Detect which cell encompasses the target text, then output its [X, Y] center coordinate. 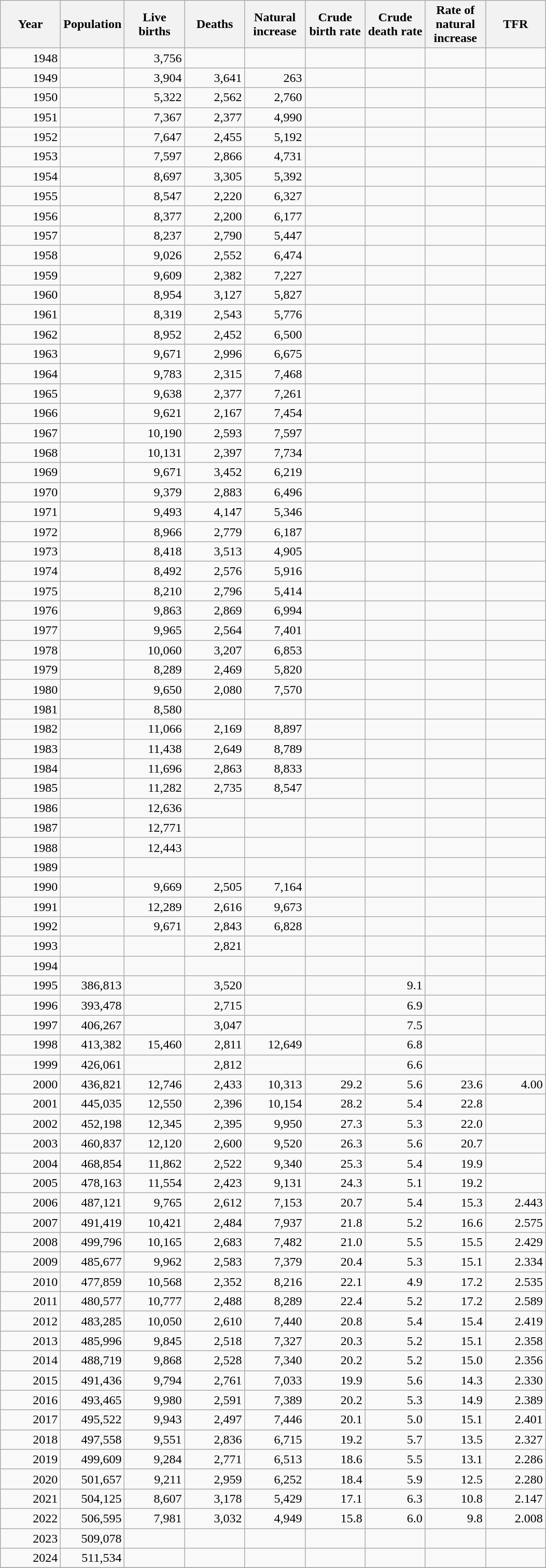
10,190 [155, 433]
20.4 [335, 1262]
2010 [31, 1282]
10,777 [155, 1301]
8,418 [155, 551]
2,771 [215, 1459]
9,965 [155, 631]
263 [275, 78]
9,765 [155, 1202]
6,500 [275, 334]
10,421 [155, 1222]
491,419 [92, 1222]
9,493 [155, 512]
Crude birth rate [335, 24]
11,862 [155, 1163]
2023 [31, 1538]
4.00 [515, 1084]
9,669 [155, 887]
6,327 [275, 196]
511,534 [92, 1558]
26.3 [335, 1143]
4,147 [215, 512]
3,452 [215, 472]
452,198 [92, 1124]
24.3 [335, 1183]
7,367 [155, 117]
2,315 [215, 374]
11,282 [155, 788]
Deaths [215, 24]
2,779 [215, 531]
509,078 [92, 1538]
6,715 [275, 1439]
1959 [31, 275]
28.2 [335, 1104]
7,153 [275, 1202]
2,395 [215, 1124]
1955 [31, 196]
9,026 [155, 255]
5,827 [275, 295]
1986 [31, 808]
2,397 [215, 453]
436,821 [92, 1084]
2,488 [215, 1301]
15.4 [455, 1321]
2006 [31, 1202]
2009 [31, 1262]
1990 [31, 887]
2,497 [215, 1420]
6,994 [275, 611]
2,433 [215, 1084]
2,843 [215, 927]
14.3 [455, 1380]
12,443 [155, 847]
22.4 [335, 1301]
2002 [31, 1124]
7,981 [155, 1518]
10,050 [155, 1321]
6,177 [275, 216]
12,289 [155, 907]
1967 [31, 433]
2017 [31, 1420]
1979 [31, 670]
2018 [31, 1439]
2.589 [515, 1301]
2.280 [515, 1479]
2007 [31, 1222]
29.2 [335, 1084]
6,513 [275, 1459]
7,570 [275, 690]
2.008 [515, 1518]
2,522 [215, 1163]
1957 [31, 235]
2.147 [515, 1499]
2,564 [215, 631]
2,836 [215, 1439]
1993 [31, 946]
9,551 [155, 1439]
1963 [31, 354]
8,216 [275, 1282]
386,813 [92, 986]
10,568 [155, 1282]
1977 [31, 631]
7,389 [275, 1400]
2004 [31, 1163]
20.3 [335, 1341]
6,675 [275, 354]
21.0 [335, 1242]
5,447 [275, 235]
2,869 [215, 611]
21.8 [335, 1222]
1999 [31, 1065]
5,346 [275, 512]
12,771 [155, 828]
12.5 [455, 1479]
1953 [31, 157]
1949 [31, 78]
2,761 [215, 1380]
2021 [31, 1499]
2,583 [215, 1262]
2000 [31, 1084]
11,066 [155, 729]
3,127 [215, 295]
15.8 [335, 1518]
11,438 [155, 749]
23.6 [455, 1084]
1984 [31, 768]
10,154 [275, 1104]
2.429 [515, 1242]
1969 [31, 472]
5.9 [395, 1479]
9,673 [275, 907]
15.3 [455, 1202]
1985 [31, 788]
2020 [31, 1479]
9,943 [155, 1420]
16.6 [455, 1222]
2.334 [515, 1262]
12,120 [155, 1143]
480,577 [92, 1301]
22.0 [455, 1124]
2008 [31, 1242]
9,379 [155, 492]
2016 [31, 1400]
1958 [31, 255]
1964 [31, 374]
2,683 [215, 1242]
8,492 [155, 571]
8,580 [155, 709]
2,959 [215, 1479]
7,261 [275, 394]
1970 [31, 492]
13.1 [455, 1459]
2003 [31, 1143]
9,794 [155, 1380]
406,267 [92, 1025]
7,401 [275, 631]
2,562 [215, 97]
1972 [31, 531]
8,697 [155, 176]
2,200 [215, 216]
7,379 [275, 1262]
2,616 [215, 907]
497,558 [92, 1439]
9,638 [155, 394]
2019 [31, 1459]
2013 [31, 1341]
Crude death rate [395, 24]
1992 [31, 927]
5,429 [275, 1499]
25.3 [335, 1163]
1961 [31, 315]
3,178 [215, 1499]
5,192 [275, 137]
1975 [31, 591]
8,607 [155, 1499]
6.6 [395, 1065]
2,883 [215, 492]
2.389 [515, 1400]
2022 [31, 1518]
2,760 [275, 97]
Natural increase [275, 24]
2,735 [215, 788]
2,396 [215, 1104]
8,954 [155, 295]
3,047 [215, 1025]
9,950 [275, 1124]
8,237 [155, 235]
8,897 [275, 729]
27.3 [335, 1124]
9,211 [155, 1479]
2,518 [215, 1341]
1973 [31, 551]
18.6 [335, 1459]
1996 [31, 1005]
2,576 [215, 571]
2,796 [215, 591]
2,382 [215, 275]
11,696 [155, 768]
6.9 [395, 1005]
10,165 [155, 1242]
2014 [31, 1361]
5,776 [275, 315]
7,164 [275, 887]
478,163 [92, 1183]
15.0 [455, 1361]
499,609 [92, 1459]
8,833 [275, 768]
2,484 [215, 1222]
10,131 [155, 453]
485,677 [92, 1262]
9,609 [155, 275]
4.9 [395, 1282]
6,853 [275, 650]
2.443 [515, 1202]
2,080 [215, 690]
22.8 [455, 1104]
5,820 [275, 670]
504,125 [92, 1499]
1980 [31, 690]
2,612 [215, 1202]
1965 [31, 394]
2005 [31, 1183]
10,313 [275, 1084]
5,414 [275, 591]
7,482 [275, 1242]
9,863 [155, 611]
1981 [31, 709]
4,949 [275, 1518]
1971 [31, 512]
7,033 [275, 1380]
1951 [31, 117]
9,520 [275, 1143]
2.356 [515, 1361]
5.1 [395, 1183]
6.3 [395, 1499]
7,227 [275, 275]
2.535 [515, 1282]
488,719 [92, 1361]
Population [92, 24]
413,382 [92, 1045]
15.5 [455, 1242]
1994 [31, 966]
445,035 [92, 1104]
8,966 [155, 531]
483,285 [92, 1321]
426,061 [92, 1065]
10.8 [455, 1499]
9,131 [275, 1183]
2,452 [215, 334]
9,962 [155, 1262]
12,746 [155, 1084]
2,715 [215, 1005]
2012 [31, 1321]
2001 [31, 1104]
2024 [31, 1558]
468,854 [92, 1163]
12,636 [155, 808]
1962 [31, 334]
501,657 [92, 1479]
8,210 [155, 591]
2,220 [215, 196]
2,591 [215, 1400]
4,990 [275, 117]
2,593 [215, 433]
7,468 [275, 374]
2,811 [215, 1045]
12,649 [275, 1045]
2,866 [215, 157]
493,465 [92, 1400]
7,327 [275, 1341]
2,552 [215, 255]
3,513 [215, 551]
14.9 [455, 1400]
2.575 [515, 1222]
5,916 [275, 571]
1998 [31, 1045]
2,352 [215, 1282]
2015 [31, 1380]
1960 [31, 295]
7,734 [275, 453]
12,550 [155, 1104]
7.5 [395, 1025]
9,284 [155, 1459]
6,474 [275, 255]
8,952 [155, 334]
2,469 [215, 670]
1982 [31, 729]
22.1 [335, 1282]
6,828 [275, 927]
1997 [31, 1025]
2,996 [215, 354]
2,455 [215, 137]
495,522 [92, 1420]
2.286 [515, 1459]
7,340 [275, 1361]
4,905 [275, 551]
2,649 [215, 749]
Rate of natural increase [455, 24]
460,837 [92, 1143]
1954 [31, 176]
2.419 [515, 1321]
6,219 [275, 472]
485,996 [92, 1341]
6.0 [395, 1518]
477,859 [92, 1282]
1966 [31, 413]
3,904 [155, 78]
4,731 [275, 157]
TFR [515, 24]
15,460 [155, 1045]
13.5 [455, 1439]
2.330 [515, 1380]
9,868 [155, 1361]
5,392 [275, 176]
2,543 [215, 315]
2,528 [215, 1361]
18.4 [335, 1479]
20.1 [335, 1420]
9,980 [155, 1400]
Live births [155, 24]
11,554 [155, 1183]
1995 [31, 986]
3,520 [215, 986]
9.1 [395, 986]
9,340 [275, 1163]
3,641 [215, 78]
7,446 [275, 1420]
1983 [31, 749]
1988 [31, 847]
3,305 [215, 176]
487,121 [92, 1202]
8,319 [155, 315]
1968 [31, 453]
8,789 [275, 749]
1989 [31, 867]
5,322 [155, 97]
2,790 [215, 235]
9,845 [155, 1341]
2.358 [515, 1341]
2,505 [215, 887]
393,478 [92, 1005]
1952 [31, 137]
9,650 [155, 690]
9.8 [455, 1518]
2,423 [215, 1183]
6,252 [275, 1479]
1948 [31, 58]
499,796 [92, 1242]
7,647 [155, 137]
6.8 [395, 1045]
1987 [31, 828]
1991 [31, 907]
1978 [31, 650]
2,863 [215, 768]
10,060 [155, 650]
9,621 [155, 413]
491,436 [92, 1380]
2,167 [215, 413]
5.0 [395, 1420]
12,345 [155, 1124]
8,377 [155, 216]
17.1 [335, 1499]
1950 [31, 97]
1956 [31, 216]
3,207 [215, 650]
7,440 [275, 1321]
1976 [31, 611]
3,032 [215, 1518]
2,812 [215, 1065]
3,756 [155, 58]
7,454 [275, 413]
2,610 [215, 1321]
Year [31, 24]
2.327 [515, 1439]
9,783 [155, 374]
2,600 [215, 1143]
506,595 [92, 1518]
5.7 [395, 1439]
1974 [31, 571]
7,937 [275, 1222]
20.8 [335, 1321]
6,187 [275, 531]
2,169 [215, 729]
2011 [31, 1301]
2,821 [215, 946]
2.401 [515, 1420]
6,496 [275, 492]
